Search for the cell housing the specified text and yield its [x, y] center coordinate. 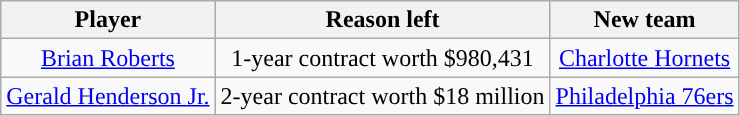
1-year contract worth $980,431 [382, 58]
Philadelphia 76ers [644, 96]
New team [644, 20]
2-year contract worth $18 million [382, 96]
Player [108, 20]
Charlotte Hornets [644, 58]
Gerald Henderson Jr. [108, 96]
Reason left [382, 20]
Brian Roberts [108, 58]
